Return the (X, Y) coordinate for the center point of the cell that contains the specified text.  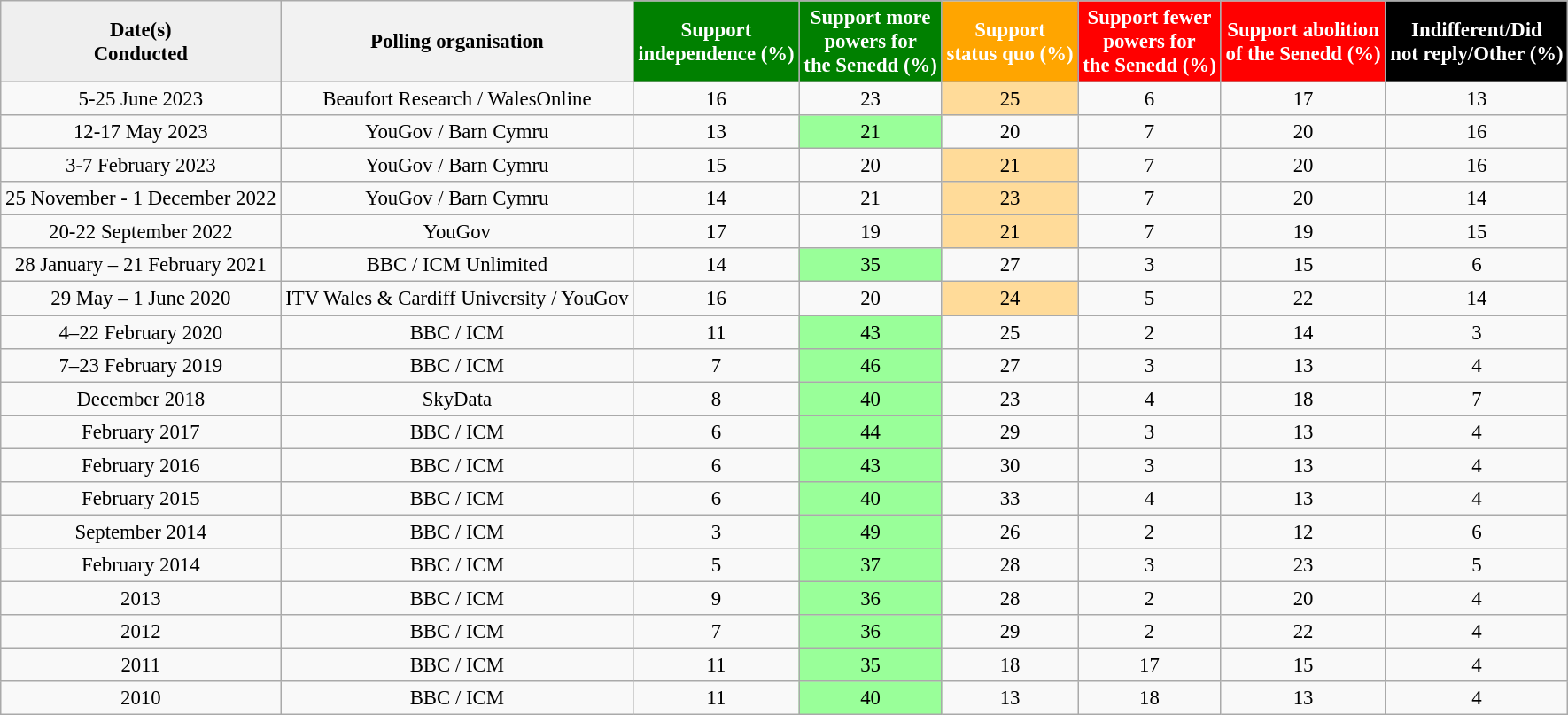
Polling organisation (457, 42)
Indifferent/Didnot reply/Other (%) (1477, 42)
2010 (141, 698)
February 2017 (141, 431)
Supportstatus quo (%) (1010, 42)
February 2015 (141, 499)
30 (1010, 465)
20-22 September 2022 (141, 232)
33 (1010, 499)
February 2014 (141, 565)
12-17 May 2023 (141, 132)
2012 (141, 632)
49 (870, 532)
26 (1010, 532)
44 (870, 431)
December 2018 (141, 399)
2011 (141, 665)
Support morepowers forthe Senedd (%) (870, 42)
12 (1303, 532)
4–22 February 2020 (141, 332)
46 (870, 365)
September 2014 (141, 532)
9 (716, 598)
2013 (141, 598)
37 (870, 565)
BBC / ICM Unlimited (457, 265)
25 November - 1 December 2022 (141, 198)
8 (716, 399)
28 January – 21 February 2021 (141, 265)
SkyData (457, 399)
ITV Wales & Cardiff University / YouGov (457, 299)
24 (1010, 299)
Supportindependence (%) (716, 42)
5-25 June 2023 (141, 99)
Support fewerpowers forthe Senedd (%) (1150, 42)
29 May – 1 June 2020 (141, 299)
Date(s)Conducted (141, 42)
February 2016 (141, 465)
Support abolitionof the Senedd (%) (1303, 42)
YouGov (457, 232)
3-7 February 2023 (141, 166)
Beaufort Research / WalesOnline (457, 99)
7–23 February 2019 (141, 365)
